For the text-containing cell, return its midpoint in (x, y) coordinate format. 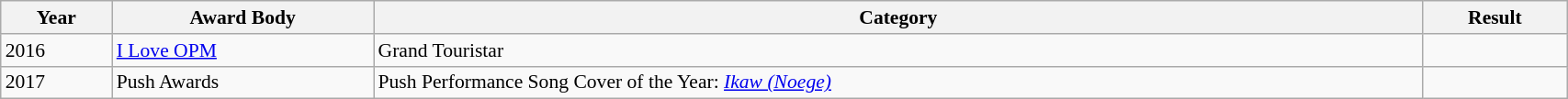
Award Body (243, 17)
Push Awards (243, 82)
2017 (57, 82)
2016 (57, 50)
Push Performance Song Cover of the Year: Ikaw (Noege) (898, 82)
I Love OPM (243, 50)
Grand Touristar (898, 50)
Year (57, 17)
Result (1495, 17)
Category (898, 17)
